Extract the [X, Y] coordinate from the center of the cell holding the provided text.  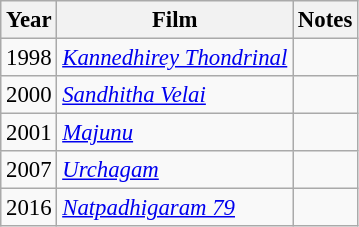
Urchagam [175, 170]
2016 [29, 208]
Kannedhirey Thondrinal [175, 58]
2007 [29, 170]
Notes [326, 20]
Year [29, 20]
1998 [29, 58]
Natpadhigaram 79 [175, 208]
2000 [29, 95]
Majunu [175, 133]
2001 [29, 133]
Film [175, 20]
Sandhitha Velai [175, 95]
